Identify which cell holds the provided text, then report its (X, Y) central coordinate. 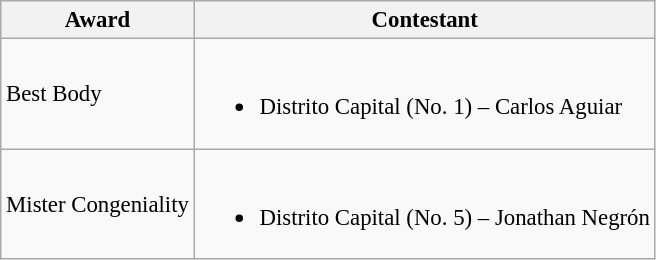
Contestant (424, 20)
Award (98, 20)
Distrito Capital (No. 1) – Carlos Aguiar (424, 94)
Mister Congeniality (98, 204)
Best Body (98, 94)
Distrito Capital (No. 5) – Jonathan Negrón (424, 204)
